Return (X, Y) of the center of cell containing provided text 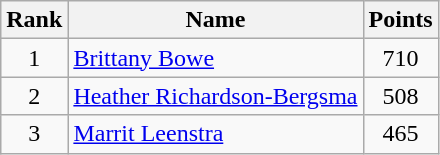
1 (34, 58)
710 (400, 58)
465 (400, 134)
2 (34, 96)
Rank (34, 20)
Brittany Bowe (216, 58)
Points (400, 20)
3 (34, 134)
508 (400, 96)
Name (216, 20)
Marrit Leenstra (216, 134)
Heather Richardson-Bergsma (216, 96)
